From the cell containing the given text, extract its center point as [x, y] coordinate. 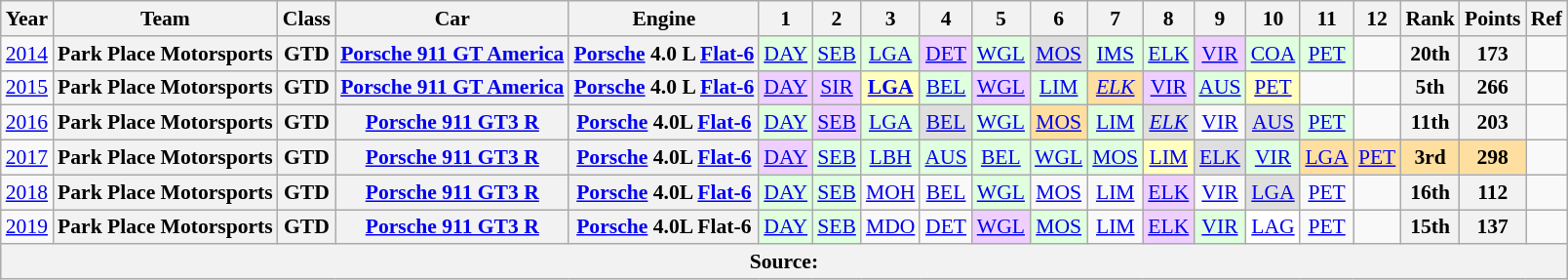
Year [27, 19]
Class [306, 19]
112 [1493, 192]
SIR [837, 88]
Car [452, 19]
137 [1493, 227]
12 [1377, 19]
6 [1059, 19]
1 [786, 19]
16th [1430, 192]
5 [1000, 19]
2014 [27, 54]
10 [1274, 19]
2015 [27, 88]
Engine [663, 19]
LAG [1274, 227]
173 [1493, 54]
COA [1274, 54]
2019 [27, 227]
8 [1168, 19]
203 [1493, 123]
298 [1493, 158]
2017 [27, 158]
2018 [27, 192]
Team [166, 19]
2 [837, 19]
Source: [784, 262]
15th [1430, 227]
MDO [891, 227]
2016 [27, 123]
3rd [1430, 158]
20th [1430, 54]
11 [1326, 19]
Points [1493, 19]
4 [946, 19]
3 [891, 19]
5th [1430, 88]
IMS [1116, 54]
266 [1493, 88]
MOH [891, 192]
7 [1116, 19]
11th [1430, 123]
Ref [1547, 19]
9 [1219, 19]
Rank [1430, 19]
LBH [891, 158]
